Identify which cell holds the provided text, then report its [x, y] central coordinate. 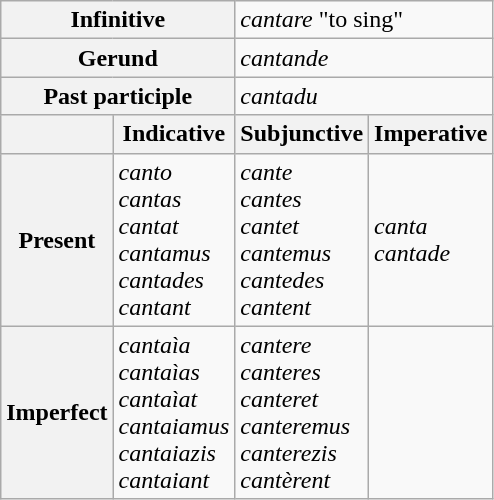
Indicative [174, 134]
cantare "to sing" [364, 20]
Gerund [118, 58]
cantadu [364, 96]
cantecantescantetcantemuscantedescantent [302, 240]
Imperfect [57, 412]
Imperative [431, 134]
cantaìacantaìascantaìatcantaiamuscantaiaziscantaiant [174, 412]
cantocantascantatcantamuscantadescantant [174, 240]
Subjunctive [302, 134]
Past participle [118, 96]
cantacantade [431, 240]
Infinitive [118, 20]
cantande [364, 58]
Present [57, 240]
canterecanterescanteretcanteremuscantereziscantèrent [302, 412]
